From the cell containing the given text, extract its center point as [x, y] coordinate. 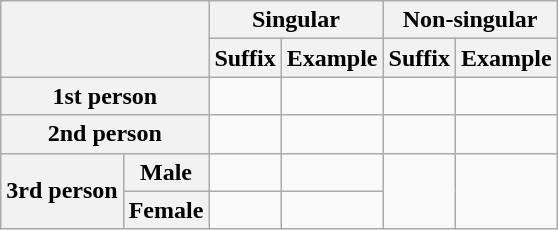
2nd person [105, 134]
Non-singular [470, 20]
1st person [105, 96]
Singular [296, 20]
Female [166, 210]
3rd person [62, 191]
Male [166, 172]
